Return the [X, Y] coordinate for the center point of the cell that contains the specified text.  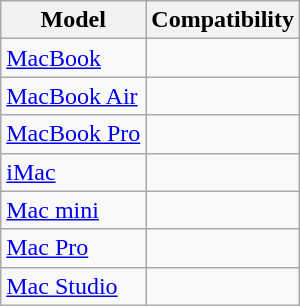
Mac Pro [74, 248]
Model [74, 20]
Mac Studio [74, 286]
iMac [74, 172]
MacBook Pro [74, 134]
MacBook [74, 58]
MacBook Air [74, 96]
Mac mini [74, 210]
Compatibility [223, 20]
